Pinpoint the cell where the given text exists, returning its [X, Y] midpoint coordinate. 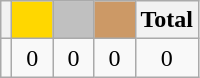
Total [167, 20]
